For the text-containing cell, return its midpoint in (X, Y) coordinate format. 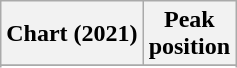
Peakposition (189, 34)
Chart (2021) (72, 34)
